Detect which cell encompasses the target text, then output its (x, y) center coordinate. 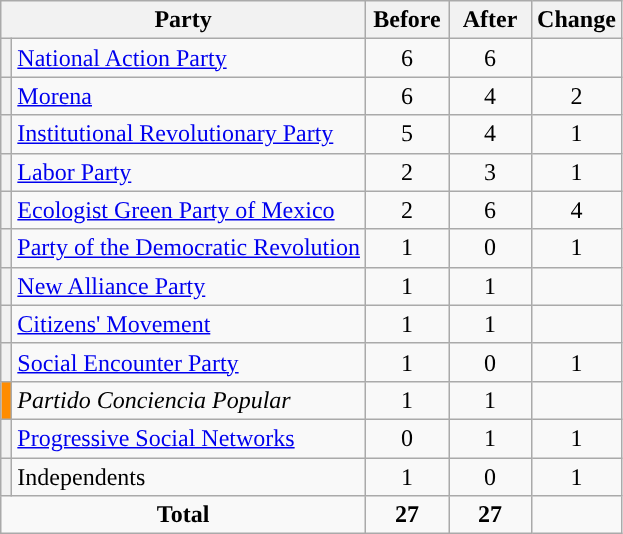
Party (184, 20)
Total (184, 515)
Party of the Democratic Revolution (189, 248)
National Action Party (189, 58)
Social Encounter Party (189, 362)
Institutional Revolutionary Party (189, 134)
Independents (189, 477)
Labor Party (189, 172)
Progressive Social Networks (189, 438)
Before (406, 20)
3 (490, 172)
New Alliance Party (189, 286)
Morena (189, 96)
Ecologist Green Party of Mexico (189, 210)
Change (577, 20)
5 (406, 134)
Citizens' Movement (189, 324)
After (490, 20)
Partido Conciencia Popular (189, 400)
